Determine the [x, y] coordinate at the center of the cell enclosing the given text.  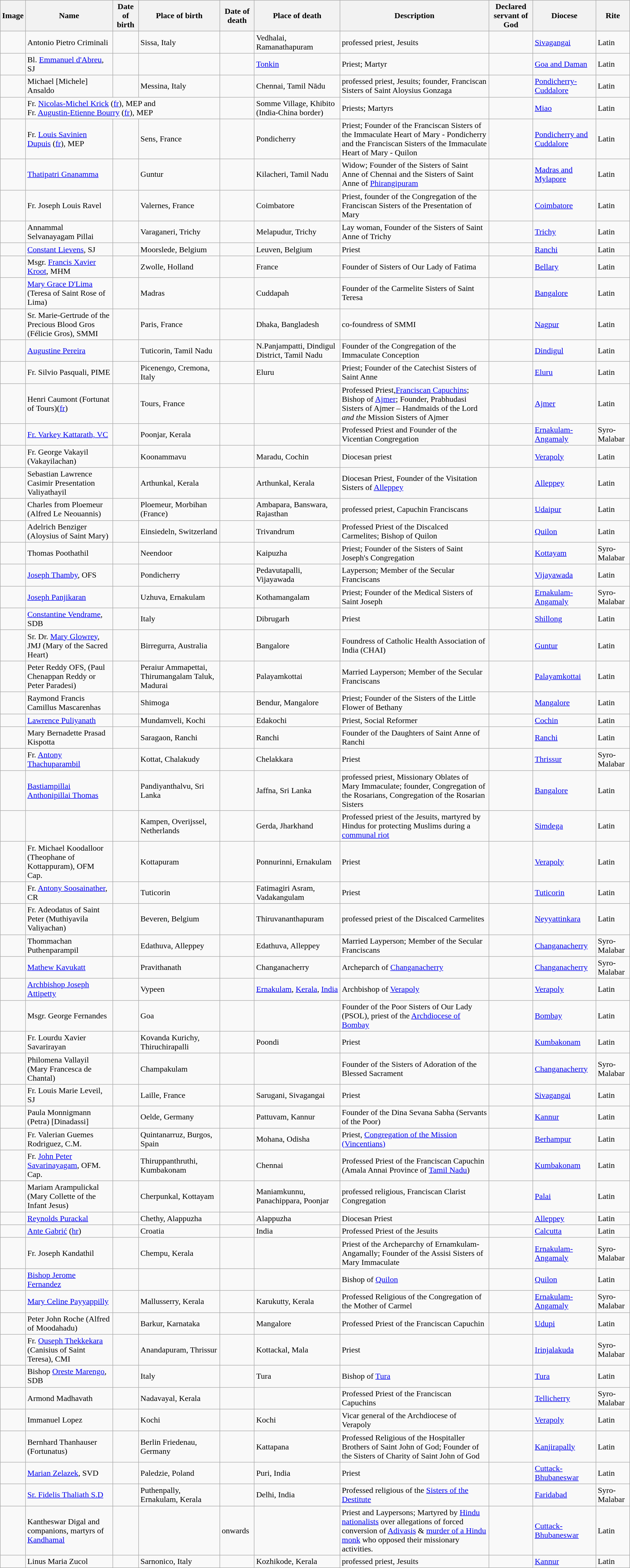
Diocese [564, 16]
Professed religious of the Sisters of the Destitute [414, 1495]
France [297, 267]
Tonkin [297, 64]
Diocesan Priest [414, 1218]
Champakulam [179, 1069]
Messina, Italy [179, 86]
Tuticorin, Tamil Nadu [179, 351]
Priest; Founder of the Catechist Sisters of Saint Anne [414, 372]
Quintanarruz, Burgos, Spain [179, 1139]
Paris, France [179, 324]
Kozhikode, Kerala [297, 1562]
Bernhard Thanhauser (Fortunatus) [69, 1446]
Bombay [564, 1016]
Rite [613, 16]
Augustine Pereira [69, 351]
Chennai, Tamil Nādu [297, 86]
Neyyattinkara [564, 919]
Pandiyanthalvu, Sri Lanka [179, 791]
Bishop Jerome Fernandez [69, 1280]
Simdega [564, 826]
Croatia [179, 1231]
Ante Gabrić (hr) [69, 1231]
Fr. Lourdu Xavier Savarirayan [69, 1042]
Trivandrum [297, 531]
Kaipuzha [297, 553]
Poonjar, Kerala [179, 434]
Chethy, Alappuzha [179, 1218]
Mathew Kavukatt [69, 967]
Somme Village, Khibito (India-China border) [297, 108]
Cuddapah [297, 293]
Fr. Adeodatus of Saint Peter (Muthiyavila Valiyachan) [69, 919]
Professed Priest,Franciscan Capuchins; Bishop of Ajmer; Founder, Prabhudasi Sisters of Ajmer – Handmaids of the Lord and the Mission Sisters of Ajmer [414, 403]
Mary Grace D'Lima (Teresa of Saint Rose of Lima) [69, 293]
Barkur, Karnataka [179, 1324]
Mohana, Odisha [297, 1139]
Professed Religious of the Congregation of the Mother of Carmel [414, 1301]
Koonammavu [179, 457]
Description [414, 16]
Kovanda Kurichy, Thiruchirapalli [179, 1042]
Einsiedeln, Switzerland [179, 531]
Professed Priest of the Franciscan Capuchin (Amala Annai Province of Tamil Nadu) [414, 1166]
Priest; Founder of the Sisters of Saint Joseph's Congregation [414, 553]
Dindigul [564, 351]
Chennai [297, 1166]
Bastiampillai Anthonipillai Thomas [69, 791]
Name [69, 16]
Uzhuva, Ernakulam [179, 597]
Founder of the Daughters of Saint Anne of Ranchi [414, 738]
Vijayawada [564, 575]
Gerda, Jharkhand [297, 826]
professed priest, Capuchin Franciscans [414, 509]
Priest, founder of the Congregation of the Franciscan Sisters of the Presentation of Mary [414, 205]
Bl. Emmanuel d'Abreu, SJ [69, 64]
Priests; Martyrs [414, 108]
Priest of the Archeparchy of Ernamkulam-Angamally; Founder of the Assisi Sisters of Mary Immaculate [414, 1253]
Antonio Pietro Criminali [69, 42]
Fr. Antony Thachuparambil [69, 760]
Fr. Joseph Louis Ravel [69, 205]
Image [13, 16]
Joseph Thamby, OFS [69, 575]
Professed priest of the Jesuits, martyred by Hindus for protecting Muslims during a communal riot [414, 826]
Lay woman, Founder of the Sisters of Saint Anne of Trichy [414, 232]
Ploemeur, Morbihan (France) [179, 509]
Fatimagiri Asram, Vadakangulam [297, 892]
Vedhalai, Ramanathapuram [297, 42]
Edakochi [297, 720]
Kottayam [564, 553]
Alappuzha [297, 1218]
Udupi [564, 1324]
Jaffna, Sri Lanka [297, 791]
Thrissur [564, 760]
Kattapana [297, 1446]
Varaganeri, Trichy [179, 232]
Laille, France [179, 1095]
Trichy [564, 232]
Fr. Michael Koodalloor (Theophane of Kottappuram), OFM Cap. [69, 861]
Ponnurinni, Ernakulam [297, 861]
Fr. Varkey Kattarath, VC [69, 434]
Ernakulam, Kerala, India [297, 989]
Picenengo, Cremona, Italy [179, 372]
Fr. John Peter Savarinayagam, OFM. Cap. [69, 1166]
Thatipatri Gnanamma [69, 174]
Sarugani, Sivagangai [297, 1095]
Immanuel Lopez [69, 1420]
Maniamkunnu, Panachippara, Poonjar [297, 1197]
Date of birth [126, 16]
Kottat, Chalakudy [179, 760]
Place of death [297, 16]
Fr. Ouseph Thekkekara (Canisius of Saint Teresa), CMI [69, 1350]
Priest, Social Reformer [414, 720]
Dibrugarh [297, 619]
Founder of the Sisters of Adoration of the Blessed Sacrament [414, 1069]
Udaipur [564, 509]
Mundamveli, Kochi [179, 720]
Msgr. Francis Xavier Kroot, MHM [69, 267]
Mary Bernadette Prasad Kispotta [69, 738]
Place of birth [179, 16]
Armond Madhavath [69, 1398]
Professed Religious of the Hospitaller Brothers of Saint John of God; Founder of the Sisters of Charity of Saint John of God [414, 1446]
Peraiur Ammapettai, Thirumangalam Taluk, Madurai [179, 676]
Zwolle, Holland [179, 267]
Dhaka, Bangladesh [297, 324]
Archbishop Joseph Attipetty [69, 989]
Priest; Founder of the Sisters of the Little Flower of Bethany [414, 703]
Sissa, Italy [179, 42]
Cochin [564, 720]
Marian Zelazek, SVD [69, 1473]
co-foundress of SMMI [414, 324]
Founder of the Carmelite Sisters of Saint Teresa [414, 293]
Peter Reddy OFS, (Paul Chenappan Reddy or Peter Paradesi) [69, 676]
Leuven, Belgium [297, 249]
Charles from Ploemeur (Alfred Le Neouannis) [69, 509]
Professed Priest of the Franciscan Capuchin [414, 1324]
Bellary [564, 267]
Sarnonico, Italy [179, 1562]
Fr. Louis Savinien Dupuis (fr), MEP [69, 139]
Anandapuram, Thrissur [179, 1350]
Layperson; Member of the Secular Franciscans [414, 575]
Chempu, Kerala [179, 1253]
Maradu, Cochin [297, 457]
Foundress of Catholic Health Association of India (CHAI) [414, 645]
Paledzie, Poland [179, 1473]
Pattuvam, Kannur [297, 1117]
Professed Priest of the Jesuits [414, 1231]
Miao [564, 108]
Thiruvananthapuram [297, 919]
Founder of the Congregation of the Immaculate Conception [414, 351]
Beveren, Belgium [179, 919]
Tellicherry [564, 1398]
Sr. Dr. Mary Glowrey, JMJ (Mary of the Sacred Heart) [69, 645]
Professed Priest of the Franciscan Capuchins [414, 1398]
Fr. Antony Soosainather, CR [69, 892]
Mariam Arampulickal (Mary Collette of the Infant Jesus) [69, 1197]
Goa and Daman [564, 64]
professed religious, Franciscan Clarist Congregation [414, 1197]
professed priest of the Discalced Carmelites [414, 919]
Sens, France [179, 139]
Madras [179, 293]
N.Panjampatti, Dindigul District, Tamil Nadu [297, 351]
Cherpunkal, Kottayam [179, 1197]
India [297, 1231]
Berlin Friedenau, Germany [179, 1446]
Birregurra, Australia [179, 645]
Neendoor [179, 553]
Moorslede, Belgium [179, 249]
Poondi [297, 1042]
Widow; Founder of the Sisters of Saint Anne of Chennai and the Sisters of Saint Anne of Phirangipuram [414, 174]
Thommachan Puthenparampil [69, 946]
Nagpur [564, 324]
Shillong [564, 619]
Fr. Valerian Guemes Rodriguez, C.M. [69, 1139]
Oelde, Germany [179, 1117]
Professed Priest and Founder of the Vicentian Congregation [414, 434]
Saragaon, Ranchi [179, 738]
Diocesan priest [414, 457]
Faridabad [564, 1495]
Puthenpally, Ernakulam, Kerala [179, 1495]
Bishop of Tura [414, 1376]
Nadavayal, Kerala [179, 1398]
Sebastian Lawrence Casimir Presentation Valiyathayil [69, 483]
Berhampur [564, 1139]
Pondicherry-Cuddalore [564, 86]
Constant Lievens, SJ [69, 249]
Bendur, Mangalore [297, 703]
Goa [179, 1016]
Melapudur, Trichy [297, 232]
Irinjalakuda [564, 1350]
Fr. Nicolas-Michel Krick (fr), MEP andFr. Augustin-Etienne Bourry (fr), MEP [123, 108]
Paula Monnigmann (Petra) [Dinadassi] [69, 1117]
Kothamangalam [297, 597]
Karukutty, Kerala [297, 1301]
Professed Priest of the Discalced Carmelites; Bishop of Quilon [414, 531]
Tours, France [179, 403]
Priest; Founder of the Medical Sisters of Saint Joseph [414, 597]
Reynolds Purackal [69, 1218]
Msgr. George Fernandes [69, 1016]
Priest; Martyr [414, 64]
Fr. Silvio Pasquali, PIME [69, 372]
Ambapara, Banswara, Rajasthan [297, 509]
Constantine Vendrame, SDB [69, 619]
Shimoga [179, 703]
Pedavutapalli, Vijayawada [297, 575]
Pravithanath [179, 967]
Kottapuram [179, 861]
Madras and Mylapore [564, 174]
Founder of the Dina Sevana Sabha (Servants of the Poor) [414, 1117]
Vicar general of the Archdiocese of Verapoly [414, 1420]
Philomena Vallayil (Mary Francesca de Chantal) [69, 1069]
Priest, Congregation of the Mission (Vincentians) [414, 1139]
Chelakkara [297, 760]
Sr. Marie-Gertrude of the Precious Blood Gros (Félicie Gros), SMMI [69, 324]
Declared servant of God [511, 16]
Raymond Francis Camillus Mascarenhas [69, 703]
Founder of Sisters of Our Lady of Fatima [414, 267]
Kanjirapally [564, 1446]
Ajmer [564, 403]
Palai [564, 1197]
Fr. Joseph Kandathil [69, 1253]
Delhi, India [297, 1495]
Sr. Fidelis Thaliath S.D [69, 1495]
Thomas Poothathil [69, 553]
Archeparch of Changanacherry [414, 967]
Kantheswar Digal and companions, martyrs of Kandhamal [69, 1531]
Joseph Panjikaran [69, 597]
Archbishop of Verapoly [414, 989]
Thiruppanthruthi, Kumbakonam [179, 1166]
Lawrence Puliyanath [69, 720]
Henri Caumont (Fortunat of Tours)(fr) [69, 403]
Adelrich Benziger (Aloysius of Saint Mary) [69, 531]
Kampen, Overijssel, Netherlands [179, 826]
Annammal Selvanayagam Pillai [69, 232]
Michael [Michele] Ansaldo [69, 86]
Founder of the Poor Sisters of Our Lady (PSOL), priest of the Archdiocese of Bombay [414, 1016]
onwards [237, 1531]
Date of death [237, 16]
Vypeen [179, 989]
Fr. Louis Marie Leveil, SJ [69, 1095]
professed priest, Jesuits; founder, Franciscan Sisters of Saint Aloysius Gonzaga [414, 86]
Calcutta [564, 1231]
Mary Celine Payyappilly [69, 1301]
Peter John Roche (Alfred of Moodahadu) [69, 1324]
Mallusserry, Kerala [179, 1301]
Fr. George Vakayil (Vakayilachan) [69, 457]
Pondicherry and Cuddalore [564, 139]
Diocesan Priest, Founder of the Visitation Sisters of Alleppey [414, 483]
Bishop Oreste Marengo, SDB [69, 1376]
Kilacheri, Tamil Nadu [297, 174]
professed priest, Missionary Oblates of Mary Immaculate; founder, Congregation of the Rosarians, Congregation of the Rosarian Sisters [414, 791]
Puri, India [297, 1473]
Linus Maria Zucol [69, 1562]
Bishop of Quilon [414, 1280]
Kottackal, Mala [297, 1350]
Valernes, France [179, 205]
